Scan for the cell matching the given text and deliver its [x, y] coordinate at center. 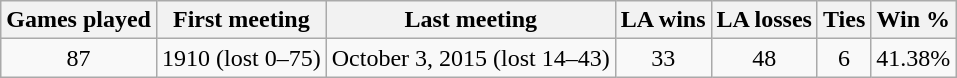
1910 (lost 0–75) [241, 58]
48 [764, 58]
Last meeting [470, 20]
87 [79, 58]
LA losses [764, 20]
41.38% [914, 58]
LA wins [663, 20]
Ties [844, 20]
Win % [914, 20]
October 3, 2015 (lost 14–43) [470, 58]
33 [663, 58]
First meeting [241, 20]
6 [844, 58]
Games played [79, 20]
